Provide the [x, y] coordinate of the cell's center where the given text is located.  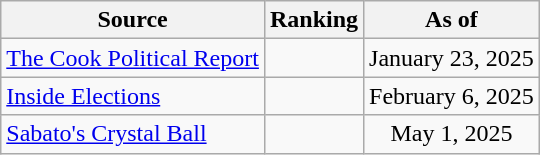
The Cook Political Report [133, 58]
Ranking [314, 20]
May 1, 2025 [452, 134]
Inside Elections [133, 96]
January 23, 2025 [452, 58]
As of [452, 20]
Source [133, 20]
Sabato's Crystal Ball [133, 134]
February 6, 2025 [452, 96]
